Return the [X, Y] coordinate for the center point of the cell that contains the specified text.  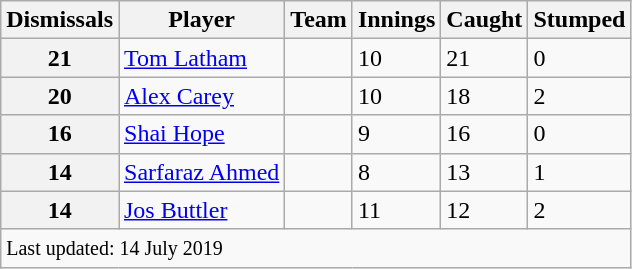
20 [60, 96]
Player [201, 20]
12 [484, 210]
18 [484, 96]
9 [396, 134]
Caught [484, 20]
Team [319, 20]
1 [580, 172]
Jos Buttler [201, 210]
8 [396, 172]
Stumped [580, 20]
Dismissals [60, 20]
Innings [396, 20]
13 [484, 172]
Last updated: 14 July 2019 [316, 248]
Shai Hope [201, 134]
Tom Latham [201, 58]
Alex Carey [201, 96]
Sarfaraz Ahmed [201, 172]
11 [396, 210]
